Locate the cell with the specified text and output its [X, Y] center coordinate. 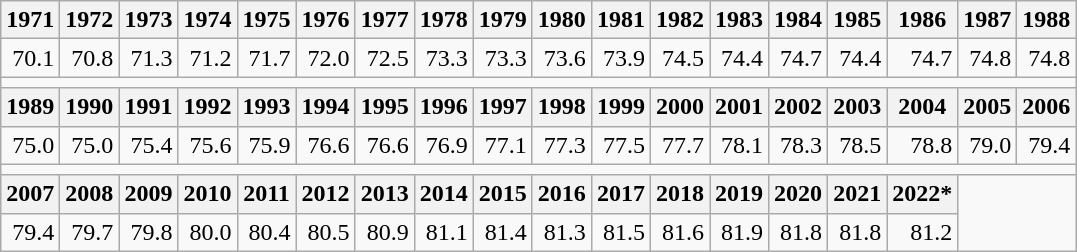
73.9 [620, 58]
1989 [30, 107]
2001 [740, 107]
1986 [922, 20]
1977 [384, 20]
1995 [384, 107]
1991 [148, 107]
2018 [680, 194]
1983 [740, 20]
76.9 [444, 145]
77.7 [680, 145]
2019 [740, 194]
1976 [326, 20]
2008 [90, 194]
1984 [798, 20]
1992 [208, 107]
70.8 [90, 58]
2000 [680, 107]
2022* [922, 194]
1999 [620, 107]
2013 [384, 194]
1982 [680, 20]
71.7 [266, 58]
78.8 [922, 145]
71.2 [208, 58]
81.9 [740, 232]
79.7 [90, 232]
2006 [1046, 107]
77.5 [620, 145]
80.5 [326, 232]
2017 [620, 194]
2012 [326, 194]
1975 [266, 20]
81.5 [620, 232]
2003 [858, 107]
1973 [148, 20]
70.1 [30, 58]
1990 [90, 107]
81.1 [444, 232]
2005 [988, 107]
1998 [562, 107]
2011 [266, 194]
81.4 [502, 232]
71.3 [148, 58]
1988 [1046, 20]
78.5 [858, 145]
2004 [922, 107]
2007 [30, 194]
73.6 [562, 58]
81.3 [562, 232]
77.3 [562, 145]
1987 [988, 20]
2016 [562, 194]
1978 [444, 20]
74.5 [680, 58]
75.6 [208, 145]
1994 [326, 107]
2021 [858, 194]
2009 [148, 194]
2010 [208, 194]
77.1 [502, 145]
1972 [90, 20]
78.3 [798, 145]
2014 [444, 194]
2015 [502, 194]
80.9 [384, 232]
78.1 [740, 145]
1996 [444, 107]
72.5 [384, 58]
81.6 [680, 232]
79.0 [988, 145]
81.2 [922, 232]
1997 [502, 107]
80.0 [208, 232]
75.4 [148, 145]
1971 [30, 20]
2002 [798, 107]
1980 [562, 20]
79.8 [148, 232]
1985 [858, 20]
80.4 [266, 232]
1993 [266, 107]
72.0 [326, 58]
1979 [502, 20]
2020 [798, 194]
1981 [620, 20]
75.9 [266, 145]
1974 [208, 20]
